Return the [X, Y] coordinate for the center point of the cell that contains the specified text.  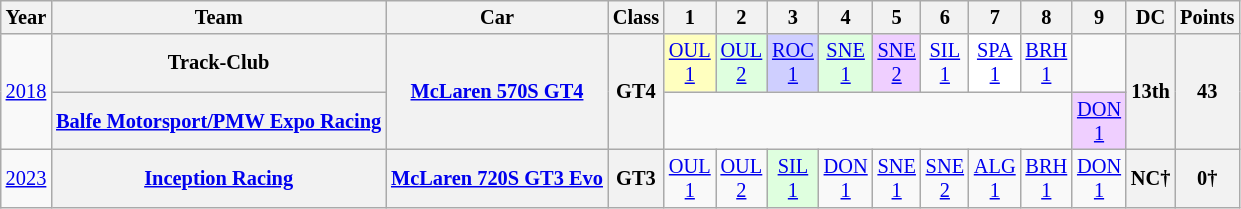
2018 [26, 92]
4 [846, 17]
5 [897, 17]
0† [1207, 178]
McLaren 570S GT4 [497, 92]
Year [26, 17]
SPA1 [995, 63]
Points [1207, 17]
NC† [1150, 178]
ALG1 [995, 178]
6 [945, 17]
GT4 [636, 92]
Car [497, 17]
8 [1047, 17]
GT3 [636, 178]
1 [690, 17]
ROC1 [793, 63]
43 [1207, 92]
7 [995, 17]
3 [793, 17]
Balfe Motorsport/PMW Expo Racing [218, 121]
DC [1150, 17]
Inception Racing [218, 178]
McLaren 720S GT3 Evo [497, 178]
Track-Club [218, 63]
2 [742, 17]
Class [636, 17]
9 [1099, 17]
2023 [26, 178]
13th [1150, 92]
Team [218, 17]
